Search for the cell housing the specified text and yield its [X, Y] center coordinate. 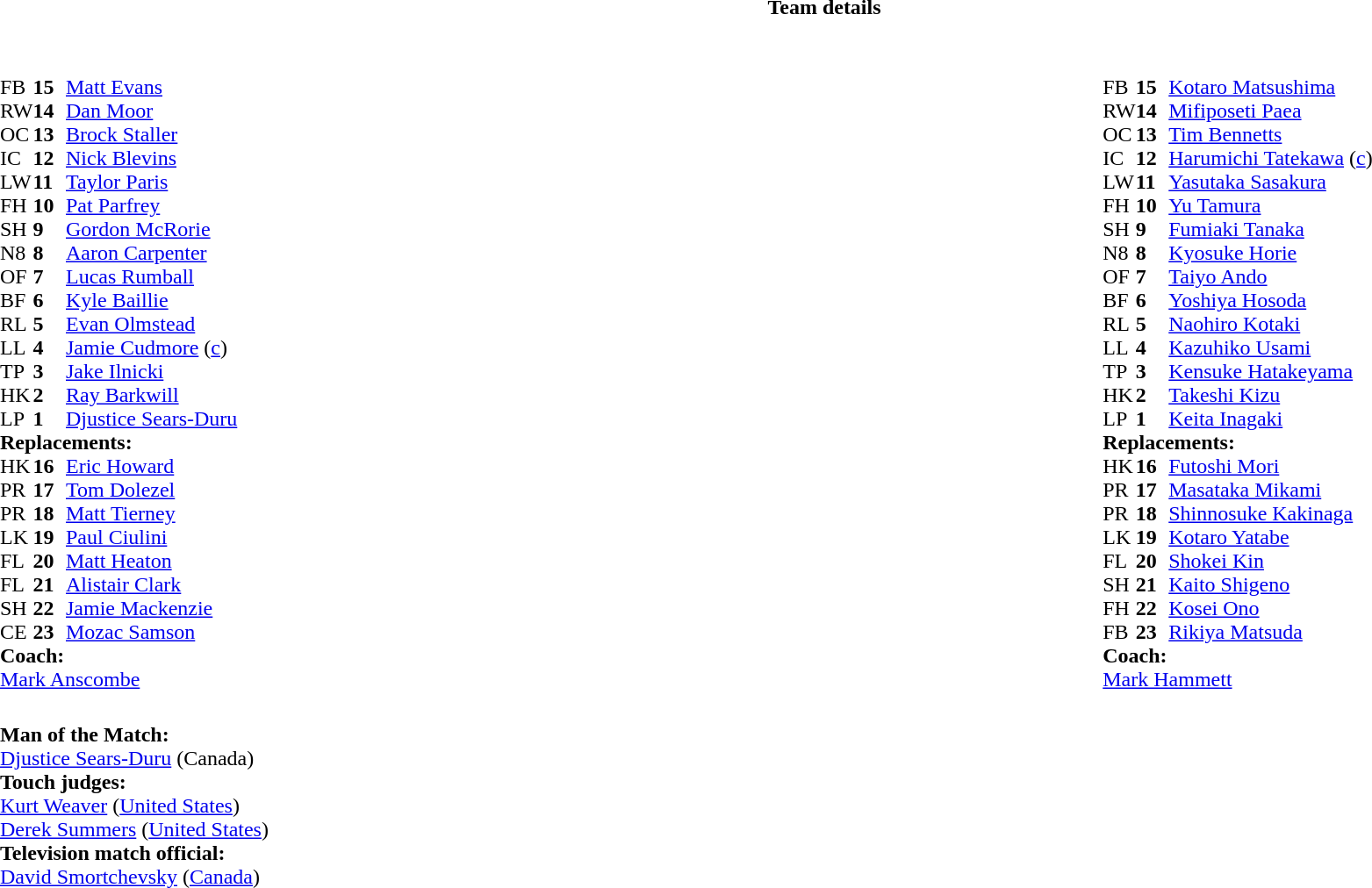
Futoshi Mori [1270, 467]
Matt Heaton [151, 562]
Mark Hammett [1238, 679]
Takeshi Kizu [1270, 395]
Kazuhiko Usami [1270, 347]
Nick Blevins [151, 158]
Tom Dolezel [151, 490]
Lucas Rumball [151, 277]
Ray Barkwill [151, 395]
Gordon McRorie [151, 230]
Kyle Baillie [151, 300]
Matt Tierney [151, 514]
Kotaro Yatabe [1270, 537]
Mozac Samson [151, 632]
Kotaro Matsushima [1270, 88]
Kensuke Hatakeyama [1270, 372]
Taylor Paris [151, 183]
Yoshiya Hosoda [1270, 300]
Jake Ilnicki [151, 372]
Harumichi Tatekawa (c) [1270, 158]
Yasutaka Sasakura [1270, 183]
Kosei Ono [1270, 609]
Mifiposeti Paea [1270, 111]
Matt Evans [151, 88]
Djustice Sears-Duru [151, 419]
Kyosuke Horie [1270, 253]
Dan Moor [151, 111]
Aaron Carpenter [151, 253]
Shokei Kin [1270, 562]
Alistair Clark [151, 584]
Keita Inagaki [1270, 419]
Rikiya Matsuda [1270, 632]
Pat Parfrey [151, 205]
Evan Olmstead [151, 325]
Naohiro Kotaki [1270, 325]
Masataka Mikami [1270, 490]
Mark Anscombe [119, 679]
Paul Ciulini [151, 537]
Jamie Mackenzie [151, 609]
Kaito Shigeno [1270, 584]
CE [17, 632]
Shinnosuke Kakinaga [1270, 514]
Fumiaki Tanaka [1270, 230]
Yu Tamura [1270, 205]
Eric Howard [151, 467]
Brock Staller [151, 135]
Tim Bennetts [1270, 135]
Taiyo Ando [1270, 277]
Jamie Cudmore (c) [151, 347]
